Pinpoint the cell where the given text exists, returning its [x, y] midpoint coordinate. 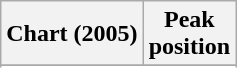
Peakposition [189, 34]
Chart (2005) [72, 34]
